Determine the [X, Y] coordinate at the center of the cell enclosing the given text.  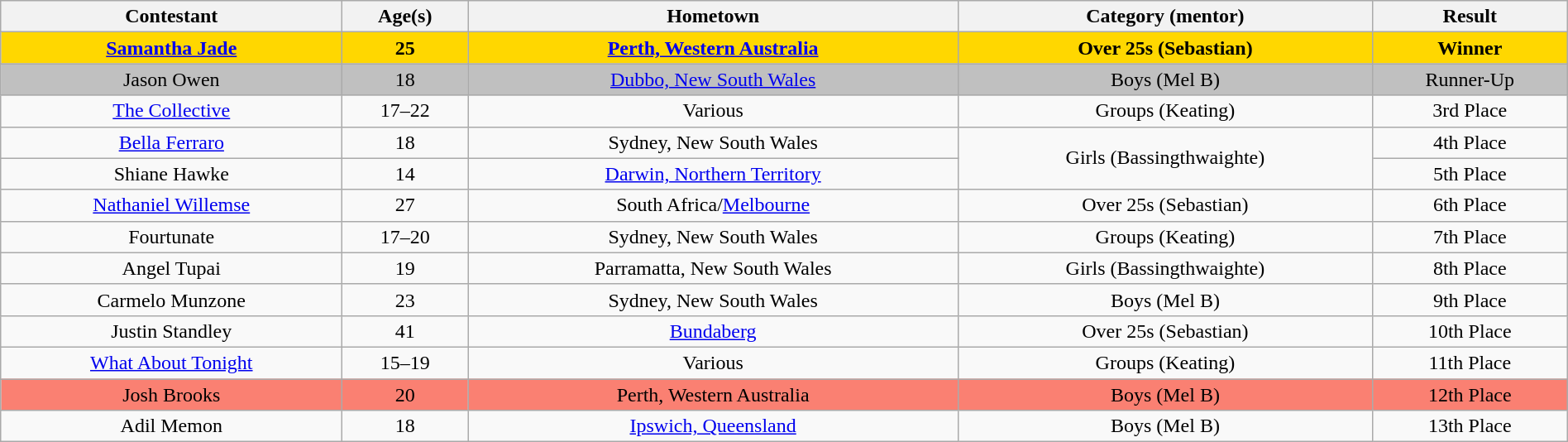
11th Place [1470, 363]
Angel Tupai [172, 268]
Shiane Hawke [172, 174]
4th Place [1470, 142]
Nathaniel Willemse [172, 205]
12th Place [1470, 395]
9th Place [1470, 300]
Hometown [713, 17]
Samantha Jade [172, 48]
6th Place [1470, 205]
20 [405, 395]
Jason Owen [172, 79]
Carmelo Munzone [172, 300]
Category (mentor) [1166, 17]
Dubbo, New South Wales [713, 79]
25 [405, 48]
Contestant [172, 17]
Bella Ferraro [172, 142]
7th Place [1470, 237]
Fourtunate [172, 237]
8th Place [1470, 268]
Runner-Up [1470, 79]
5th Place [1470, 174]
27 [405, 205]
17–22 [405, 111]
Josh Brooks [172, 395]
Winner [1470, 48]
Age(s) [405, 17]
Justin Standley [172, 331]
South Africa/Melbourne [713, 205]
15–19 [405, 363]
23 [405, 300]
41 [405, 331]
Bundaberg [713, 331]
17–20 [405, 237]
Darwin, Northern Territory [713, 174]
Adil Memon [172, 426]
Ipswich, Queensland [713, 426]
Result [1470, 17]
19 [405, 268]
What About Tonight [172, 363]
14 [405, 174]
13th Place [1470, 426]
3rd Place [1470, 111]
The Collective [172, 111]
10th Place [1470, 331]
Parramatta, New South Wales [713, 268]
